Find where the given text appears and provide that cell's center as [X, Y] coordinate. 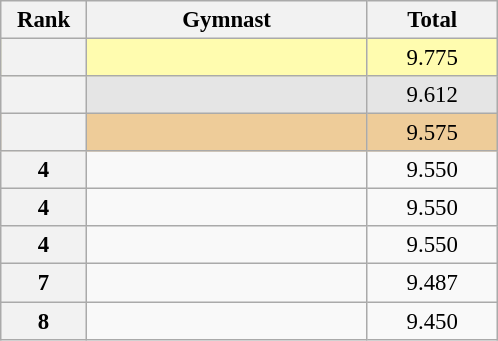
9.450 [432, 321]
9.775 [432, 58]
8 [44, 321]
Gymnast [226, 20]
9.612 [432, 95]
9.487 [432, 283]
Rank [44, 20]
Total [432, 20]
9.575 [432, 133]
7 [44, 283]
